Determine the [x, y] coordinate at the center of the cell enclosing the given text.  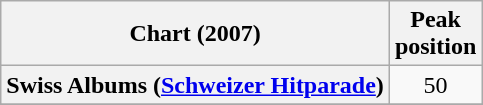
50 [435, 85]
Swiss Albums (Schweizer Hitparade) [196, 85]
Chart (2007) [196, 34]
Peakposition [435, 34]
